Identify which cell holds the provided text, then report its [x, y] central coordinate. 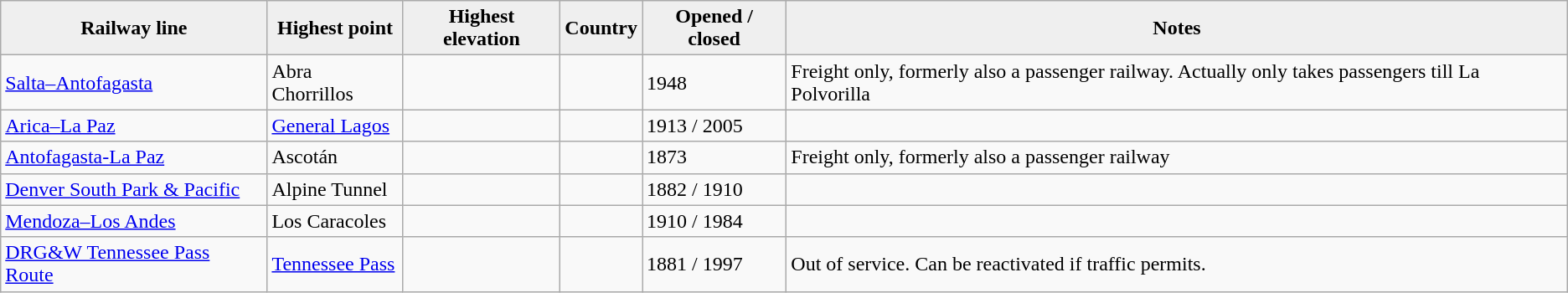
Alpine Tunnel [335, 189]
Highest elevation [482, 28]
Opened / closed [714, 28]
1913 / 2005 [714, 126]
DRG&W Tennessee Pass Route [134, 265]
1882 / 1910 [714, 189]
1881 / 1997 [714, 265]
Antofagasta-La Paz [134, 157]
Ascotán [335, 157]
Notes [1177, 28]
Abra Chorrillos [335, 82]
Country [601, 28]
Freight only, formerly also a passenger railway. Actually only takes passengers till La Polvorilla [1177, 82]
Out of service. Can be reactivated if traffic permits. [1177, 265]
General Lagos [335, 126]
Railway line [134, 28]
1910 / 1984 [714, 221]
Freight only, formerly also a passenger railway [1177, 157]
Los Caracoles [335, 221]
Mendoza–Los Andes [134, 221]
Salta–Antofagasta [134, 82]
Highest point [335, 28]
1948 [714, 82]
1873 [714, 157]
Tennessee Pass [335, 265]
Arica–La Paz [134, 126]
Denver South Park & Pacific [134, 189]
